Determine the (X, Y) coordinate at the center of the cell enclosing the given text.  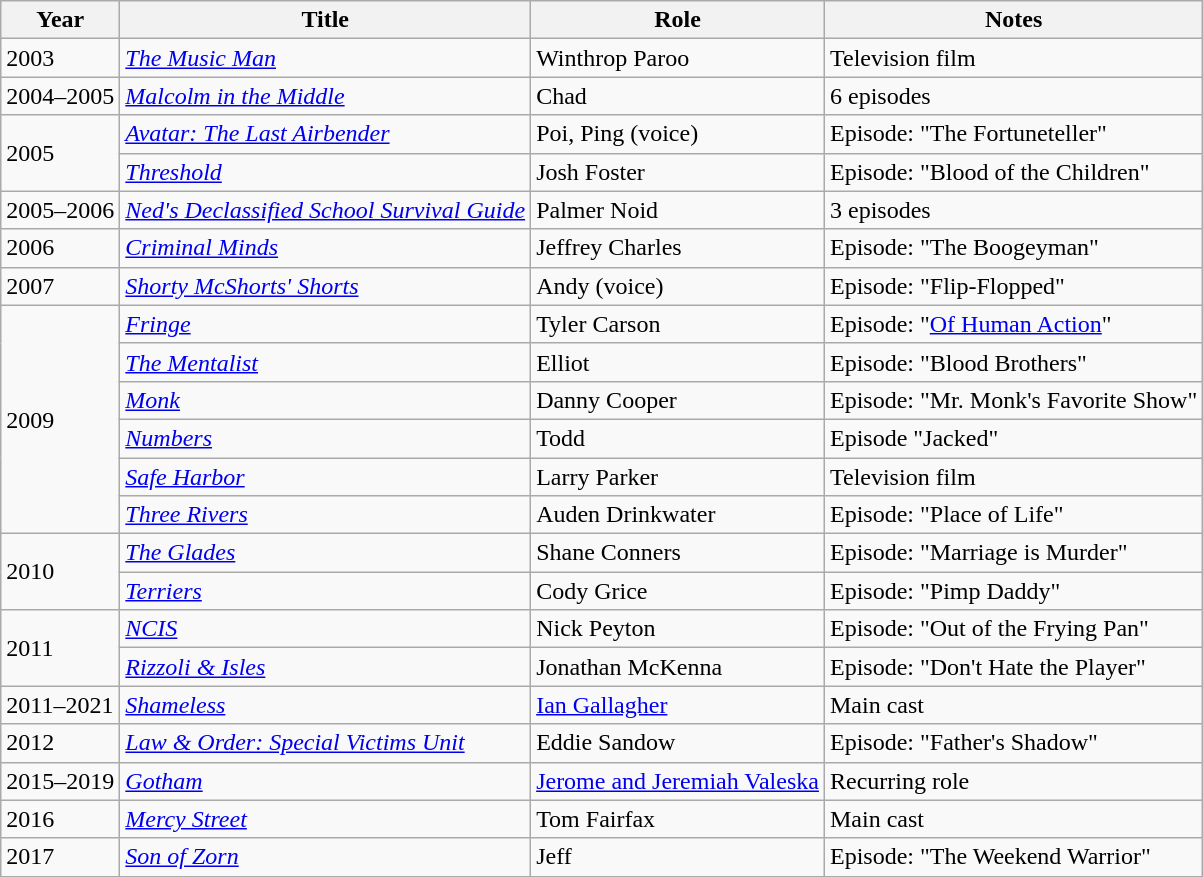
Gotham (326, 781)
Cody Grice (678, 591)
Jeff (678, 857)
Episode: "Blood of the Children" (1013, 172)
Rizzoli & Isles (326, 667)
Role (678, 20)
2004–2005 (60, 96)
Shameless (326, 705)
Episode: "The Boogeyman" (1013, 248)
2005 (60, 153)
2012 (60, 743)
Episode: "Mr. Monk's Favorite Show" (1013, 400)
Episode: "Out of the Frying Pan" (1013, 629)
Jerome and Jeremiah Valeska (678, 781)
2015–2019 (60, 781)
Criminal Minds (326, 248)
Mercy Street (326, 819)
Poi, Ping (voice) (678, 134)
Winthrop Paroo (678, 58)
Avatar: The Last Airbender (326, 134)
Episode: "Father's Shadow" (1013, 743)
Notes (1013, 20)
Year (60, 20)
Son of Zorn (326, 857)
2007 (60, 286)
2011 (60, 648)
The Music Man (326, 58)
Episode: "Blood Brothers" (1013, 362)
Eddie Sandow (678, 743)
Episode: "Don't Hate the Player" (1013, 667)
NCIS (326, 629)
Episode "Jacked" (1013, 438)
Jeffrey Charles (678, 248)
Shorty McShorts' Shorts (326, 286)
Episode: "The Fortuneteller" (1013, 134)
Terriers (326, 591)
2005–2006 (60, 210)
Ian Gallagher (678, 705)
Danny Cooper (678, 400)
Recurring role (1013, 781)
Malcolm in the Middle (326, 96)
Palmer Noid (678, 210)
Tom Fairfax (678, 819)
Auden Drinkwater (678, 515)
Episode: "Pimp Daddy" (1013, 591)
Nick Peyton (678, 629)
2011–2021 (60, 705)
Title (326, 20)
6 episodes (1013, 96)
Todd (678, 438)
Jonathan McKenna (678, 667)
Monk (326, 400)
2010 (60, 572)
Shane Conners (678, 553)
Chad (678, 96)
The Glades (326, 553)
Josh Foster (678, 172)
Episode: "Place of Life" (1013, 515)
Andy (voice) (678, 286)
Episode: "Of Human Action" (1013, 324)
Larry Parker (678, 477)
3 episodes (1013, 210)
Numbers (326, 438)
Tyler Carson (678, 324)
2017 (60, 857)
Law & Order: Special Victims Unit (326, 743)
Episode: "Flip-Flopped" (1013, 286)
Three Rivers (326, 515)
2016 (60, 819)
Ned's Declassified School Survival Guide (326, 210)
2003 (60, 58)
Episode: "Marriage is Murder" (1013, 553)
2006 (60, 248)
Episode: "The Weekend Warrior" (1013, 857)
The Mentalist (326, 362)
2009 (60, 419)
Fringe (326, 324)
Safe Harbor (326, 477)
Threshold (326, 172)
Elliot (678, 362)
